Determine the (X, Y) coordinate at the center of the cell enclosing the given text.  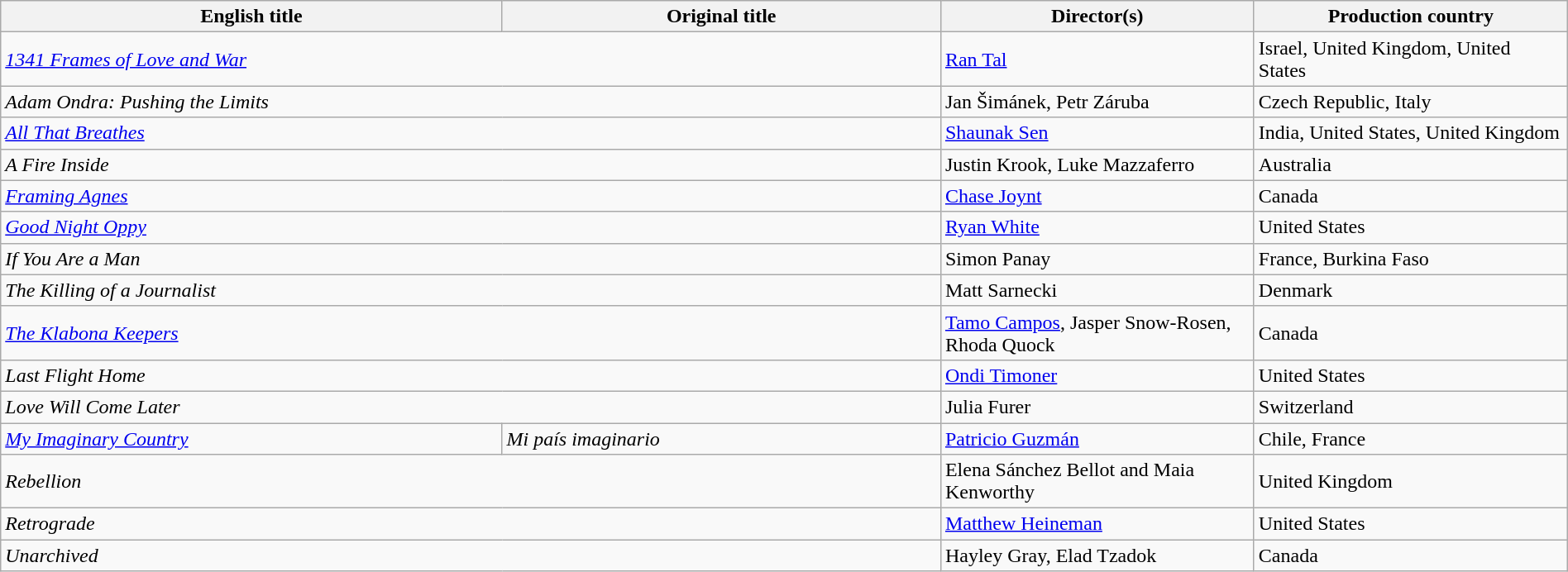
Switzerland (1411, 407)
All That Breathes (471, 133)
Director(s) (1097, 17)
Mi país imaginario (721, 439)
Hayley Gray, Elad Tzadok (1097, 555)
India, United States, United Kingdom (1411, 133)
France, Burkina Faso (1411, 259)
English title (251, 17)
Israel, United Kingdom, United States (1411, 60)
Good Night Oppy (471, 227)
Patricio Guzmán (1097, 439)
Julia Furer (1097, 407)
My Imaginary Country (251, 439)
United Kingdom (1411, 481)
Jan Šimánek, Petr Záruba (1097, 102)
1341 Frames of Love and War (471, 60)
Matthew Heineman (1097, 524)
A Fire Inside (471, 164)
Framing Agnes (471, 196)
Ondi Timoner (1097, 375)
Unarchived (471, 555)
Love Will Come Later (471, 407)
Matt Sarnecki (1097, 290)
Tamo Campos, Jasper Snow-Rosen, Rhoda Quock (1097, 332)
Original title (721, 17)
Denmark (1411, 290)
Elena Sánchez Bellot and Maia Kenworthy (1097, 481)
Production country (1411, 17)
Ryan White (1097, 227)
Chile, France (1411, 439)
Ran Tal (1097, 60)
Justin Krook, Luke Mazzaferro (1097, 164)
Simon Panay (1097, 259)
Czech Republic, Italy (1411, 102)
Adam Ondra: Pushing the Limits (471, 102)
The Klabona Keepers (471, 332)
Chase Joynt (1097, 196)
Australia (1411, 164)
Retrograde (471, 524)
Shaunak Sen (1097, 133)
Last Flight Home (471, 375)
The Killing of a Journalist (471, 290)
If You Are a Man (471, 259)
Rebellion (471, 481)
